Scan for the cell matching the given text and deliver its (X, Y) coordinate at center. 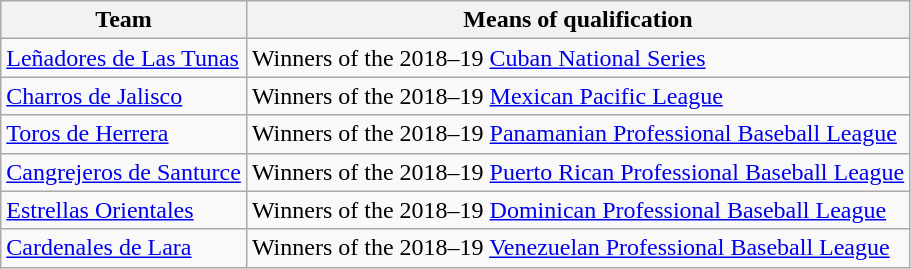
Winners of the 2018–19 Panamanian Professional Baseball League (578, 134)
Team (124, 20)
Winners of the 2018–19 Mexican Pacific League (578, 96)
Toros de Herrera (124, 134)
Winners of the 2018–19 Cuban National Series (578, 58)
Winners of the 2018–19 Puerto Rican Professional Baseball League (578, 172)
Means of qualification (578, 20)
Cangrejeros de Santurce (124, 172)
Leñadores de Las Tunas (124, 58)
Estrellas Orientales (124, 210)
Charros de Jalisco (124, 96)
Winners of the 2018–19 Dominican Professional Baseball League (578, 210)
Winners of the 2018–19 Venezuelan Professional Baseball League (578, 248)
Cardenales de Lara (124, 248)
